Detect which cell encompasses the target text, then output its [X, Y] center coordinate. 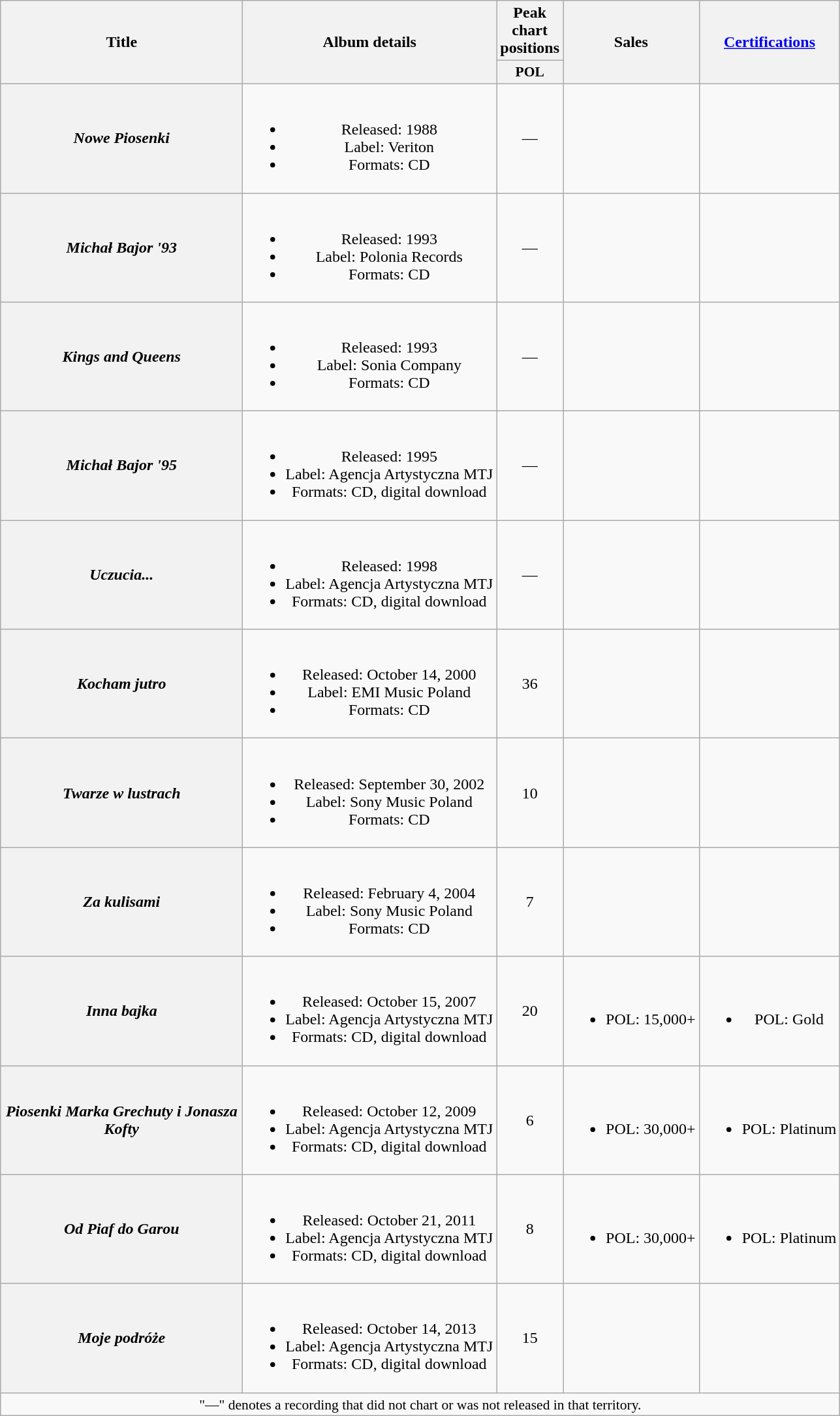
7 [530, 902]
Piosenki Marka Grechuty i Jonasza Kofty [121, 1120]
8 [530, 1229]
Released: 1995Label: Agencja Artystyczna MTJFormats: CD, digital download [369, 466]
Released: September 30, 2002Label: Sony Music PolandFormats: CD [369, 793]
Released: 1998Label: Agencja Artystyczna MTJFormats: CD, digital download [369, 574]
POL: 15,000+ [632, 1011]
Za kulisami [121, 902]
Certifications [770, 42]
"—" denotes a recording that did not chart or was not released in that territory. [420, 1404]
Uczucia... [121, 574]
Kocham jutro [121, 684]
Kings and Queens [121, 356]
36 [530, 684]
POL [530, 72]
Released: October 12, 2009Label: Agencja Artystyczna MTJFormats: CD, digital download [369, 1120]
10 [530, 793]
Moje podróże [121, 1338]
Od Piaf do Garou [121, 1229]
Album details [369, 42]
Released: October 14, 2013Label: Agencja Artystyczna MTJFormats: CD, digital download [369, 1338]
Released: 1988Label: VeritonFormats: CD [369, 138]
Released: October 21, 2011Label: Agencja Artystyczna MTJFormats: CD, digital download [369, 1229]
Released: February 4, 2004Label: Sony Music PolandFormats: CD [369, 902]
15 [530, 1338]
Released: 1993Label: Polonia RecordsFormats: CD [369, 248]
Released: 1993Label: Sonia CompanyFormats: CD [369, 356]
Michał Bajor '95 [121, 466]
Released: October 15, 2007Label: Agencja Artystyczna MTJFormats: CD, digital download [369, 1011]
POL: Gold [770, 1011]
Michał Bajor '93 [121, 248]
Nowe Piosenki [121, 138]
Title [121, 42]
20 [530, 1011]
6 [530, 1120]
Sales [632, 42]
Inna bajka [121, 1011]
Twarze w lustrach [121, 793]
Released: October 14, 2000Label: EMI Music PolandFormats: CD [369, 684]
Peak chart positions [530, 31]
